From the cell containing the given text, extract its center point as [x, y] coordinate. 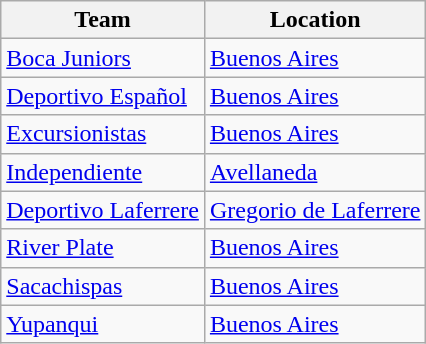
Avellaneda [315, 172]
Deportivo Laferrere [103, 210]
Sacachispas [103, 286]
Gregorio de Laferrere [315, 210]
Location [315, 20]
Boca Juniors [103, 58]
Independiente [103, 172]
Excursionistas [103, 134]
Team [103, 20]
Deportivo Español [103, 96]
River Plate [103, 248]
Yupanqui [103, 324]
